Return the [X, Y] coordinate for the center point of the cell that contains the specified text.  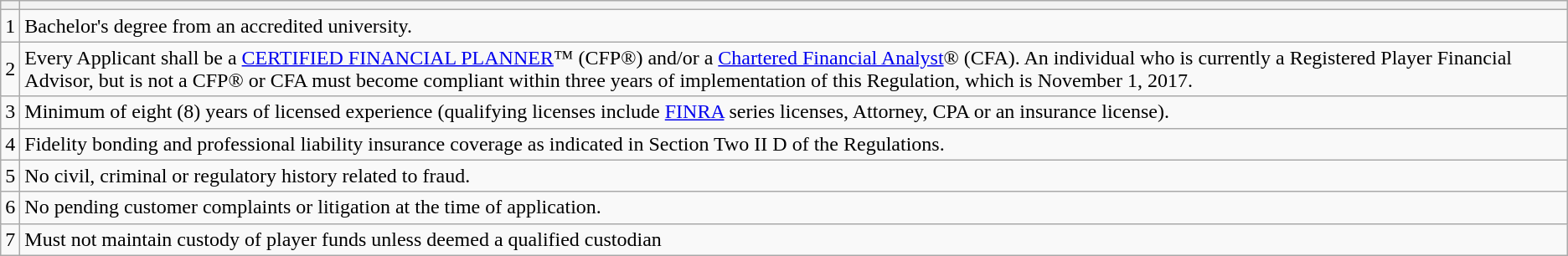
Bachelor's degree from an accredited university. [794, 26]
5 [10, 176]
4 [10, 144]
1 [10, 26]
6 [10, 207]
7 [10, 239]
No pending customer complaints or litigation at the time of application. [794, 207]
3 [10, 112]
Minimum of eight (8) years of licensed experience (qualifying licenses include FINRA series licenses, Attorney, CPA or an insurance license). [794, 112]
Must not maintain custody of player funds unless deemed a qualified custodian [794, 239]
2 [10, 69]
Fidelity bonding and professional liability insurance coverage as indicated in Section Two II D of the Regulations. [794, 144]
No civil, criminal or regulatory history related to fraud. [794, 176]
